Return the [X, Y] coordinate for the center point of the cell that contains the specified text.  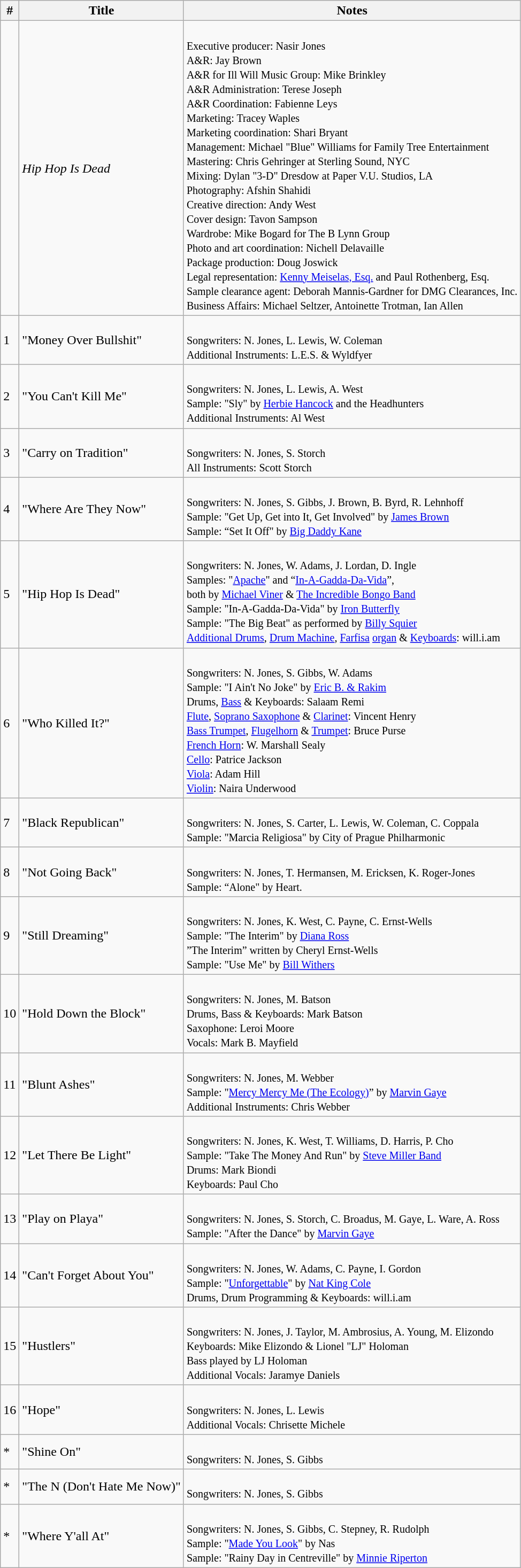
"Can't Forget About You" [102, 1275]
14 [10, 1275]
# [10, 11]
"Money Over Bullshit" [102, 340]
15 [10, 1346]
"Not Going Back" [102, 872]
Songwriters: N. Jones, L. Lewis, W. ColemanAdditional Instruments: L.E.S. & Wyldfyer [352, 340]
Songwriters: N. Jones, L. LewisAdditional Vocals: Chrisette Michele [352, 1410]
"Black Republican" [102, 822]
Songwriters: N. Jones, S. Gibbs, C. Stepney, R. RudolphSample: "Made You Look" by NasSample: "Rainy Day in Centreville" by Minnie Riperton [352, 1536]
"Where Are They Now" [102, 509]
Songwriters: N. Jones, L. Lewis, A. WestSample: "Sly" by Herbie Hancock and the HeadhuntersAdditional Instruments: Al West [352, 397]
Songwriters: N. Jones, M. WebberSample: "Mercy Mercy Me (The Ecology)” by Marvin GayeAdditional Instruments: Chris Webber [352, 1085]
6 [10, 723]
"Hold Down the Block" [102, 1013]
Songwriters: N. Jones, S. Carter, L. Lewis, W. Coleman, C. CoppalaSample: "Marcia Religiosa" by City of Prague Philharmonic [352, 822]
Songwriters: N. Jones, S. StorchAll Instruments: Scott Storch [352, 453]
"Hope" [102, 1410]
"Still Dreaming" [102, 935]
13 [10, 1219]
3 [10, 453]
Songwriters: N. Jones, W. Adams, C. Payne, I. GordonSample: "Unforgettable" by Nat King ColeDrums, Drum Programming & Keyboards: will.i.am [352, 1275]
5 [10, 594]
"You Can't Kill Me" [102, 397]
"The N (Don't Hate Me Now)" [102, 1487]
Notes [352, 11]
8 [10, 872]
11 [10, 1085]
"Shine On" [102, 1451]
12 [10, 1155]
"Hip Hop Is Dead" [102, 594]
1 [10, 340]
Songwriters: N. Jones, S. Storch, C. Broadus, M. Gaye, L. Ware, A. RossSample: "After the Dance" by Marvin Gaye [352, 1219]
9 [10, 935]
Songwriters: N. Jones, M. BatsonDrums, Bass & Keyboards: Mark BatsonSaxophone: Leroi MooreVocals: Mark B. Mayfield [352, 1013]
"Carry on Tradition" [102, 453]
"Where Y'all At" [102, 1536]
"Let There Be Light" [102, 1155]
"Play on Playa" [102, 1219]
"Blunt Ashes" [102, 1085]
Title [102, 11]
"Hustlers" [102, 1346]
Hip Hop Is Dead [102, 168]
7 [10, 822]
16 [10, 1410]
4 [10, 509]
Songwriters: N. Jones, T. Hermansen, M. Ericksen, K. Roger-JonesSample: “Alone" by Heart. [352, 872]
2 [10, 397]
"Who Killed It?" [102, 723]
10 [10, 1013]
